Capture the cell that displays the provided text and extract its (x, y) central coordinate. 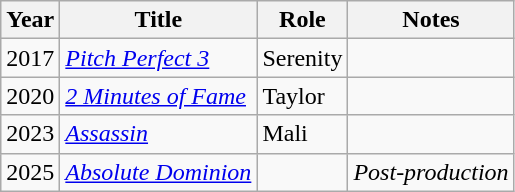
Assassin (158, 134)
Post-production (431, 172)
Role (302, 20)
Title (158, 20)
2 Minutes of Fame (158, 96)
Absolute Dominion (158, 172)
2020 (30, 96)
2025 (30, 172)
Serenity (302, 58)
Mali (302, 134)
Notes (431, 20)
Year (30, 20)
Taylor (302, 96)
2017 (30, 58)
Pitch Perfect 3 (158, 58)
2023 (30, 134)
